Determine the (X, Y) coordinate at the center of the cell enclosing the given text.  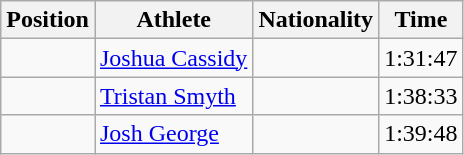
Position (48, 20)
Athlete (173, 20)
Time (421, 20)
Tristan Smyth (173, 96)
Joshua Cassidy (173, 58)
1:39:48 (421, 134)
1:38:33 (421, 96)
1:31:47 (421, 58)
Nationality (316, 20)
Josh George (173, 134)
